Identify which cell holds the provided text, then report its (x, y) central coordinate. 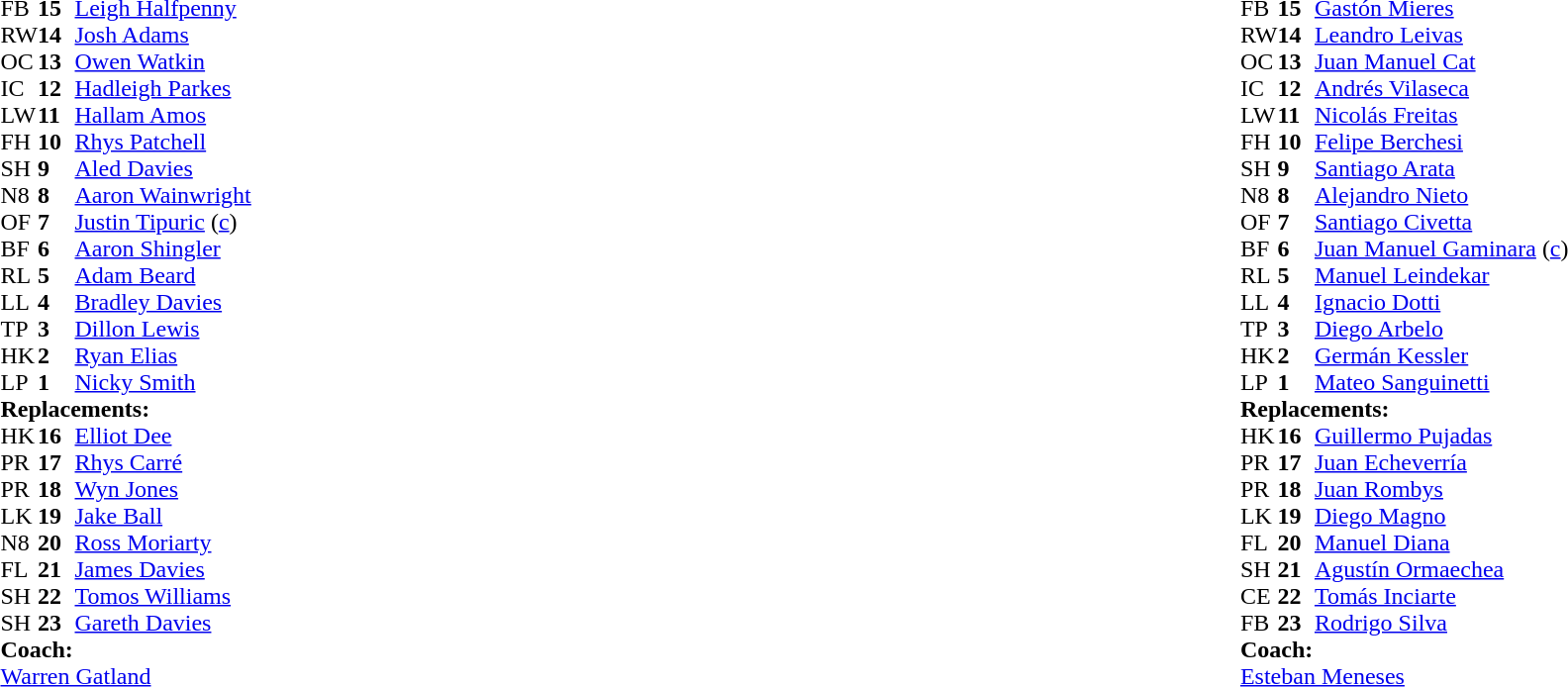
Adam Beard (163, 275)
Jake Ball (163, 517)
Bradley Davies (163, 303)
Justin Tipuric (c) (163, 222)
Tomos Williams (163, 596)
Gareth Davies (163, 624)
Ross Moriarty (163, 542)
Replacements: (125, 410)
Dillon Lewis (163, 329)
Owen Watkin (163, 61)
Aled Davies (163, 168)
Elliot Dee (163, 436)
Wyn Jones (163, 489)
Nicky Smith (163, 382)
Hadleigh Parkes (163, 89)
Josh Adams (163, 36)
James Davies (163, 570)
Coach: (125, 649)
Aaron Wainwright (163, 196)
CE (1259, 596)
FB (1259, 624)
Rhys Carré (163, 463)
Ryan Elias (163, 356)
Aaron Shingler (163, 249)
Rhys Patchell (163, 143)
Hallam Amos (163, 115)
